Find where the given text appears and provide that cell's center as (x, y) coordinate. 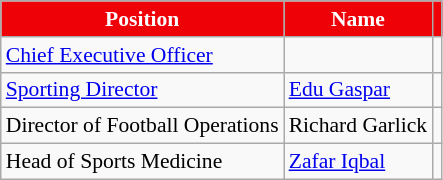
Position (142, 19)
Director of Football Operations (142, 126)
Chief Executive Officer (142, 55)
Zafar Iqbal (358, 162)
Head of Sports Medicine (142, 162)
Name (358, 19)
Edu Gaspar (358, 90)
Richard Garlick (358, 126)
Sporting Director (142, 90)
